Identify which cell holds the provided text, then report its (x, y) central coordinate. 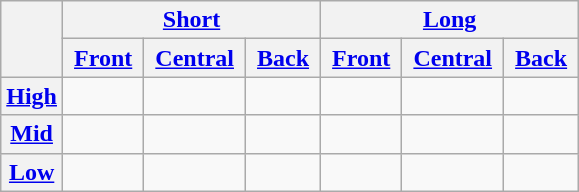
Short (192, 20)
Low (32, 172)
High (32, 96)
Long (450, 20)
Mid (32, 134)
